Extract the [x, y] coordinate from the center of the cell holding the provided text.  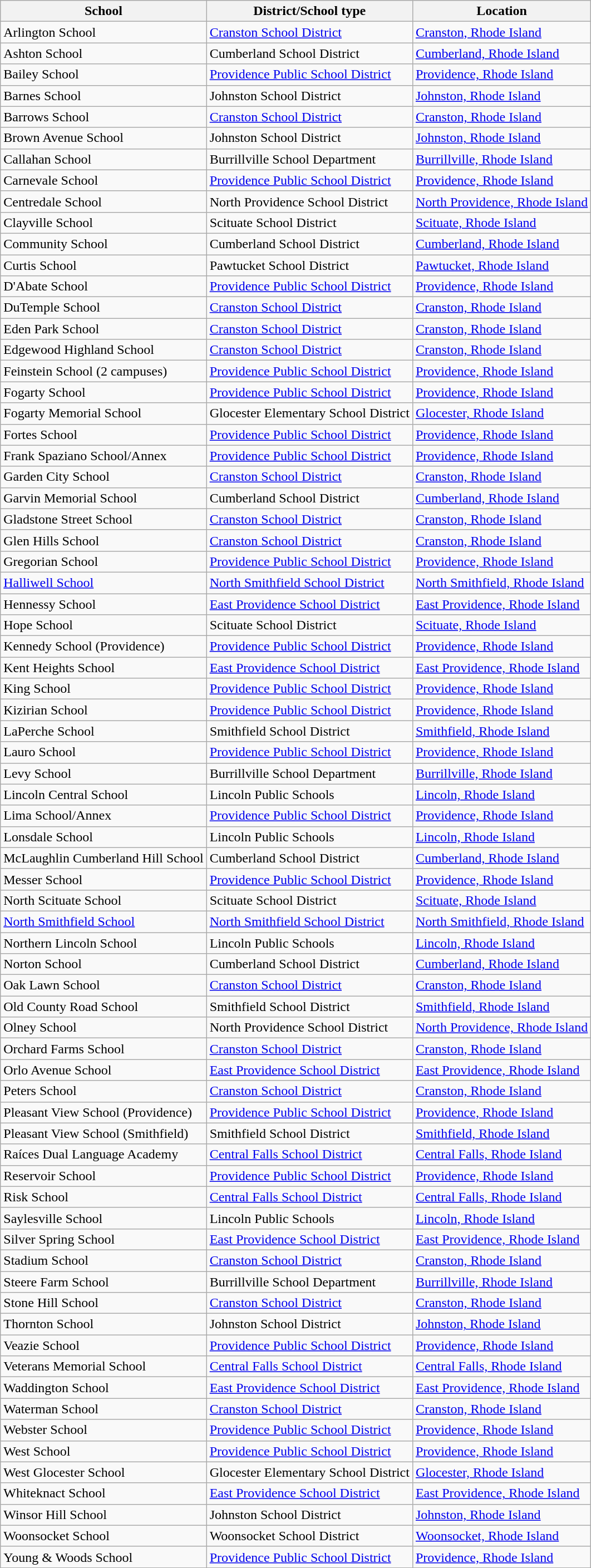
Garvin Memorial School [104, 498]
Olney School [104, 1028]
Norton School [104, 964]
Ashton School [104, 53]
Barnes School [104, 96]
Clayville School [104, 223]
West Glocester School [104, 1472]
Brown Avenue School [104, 138]
Reservoir School [104, 1176]
Old County Road School [104, 1007]
Lincoln Central School [104, 795]
LaPerche School [104, 731]
Stadium School [104, 1260]
Woonsocket, Rhode Island [501, 1536]
Lonsdale School [104, 837]
Veazie School [104, 1345]
Lauro School [104, 752]
Steere Farm School [104, 1281]
Peters School [104, 1091]
Garden City School [104, 477]
Arlington School [104, 32]
Hennessy School [104, 604]
Stone Hill School [104, 1303]
District/School type [309, 11]
Pawtucket School District [309, 265]
Centredale School [104, 201]
Woonsocket School District [309, 1536]
Waterman School [104, 1409]
Bailey School [104, 75]
Risk School [104, 1197]
Feinstein School (2 campuses) [104, 371]
Location [501, 11]
Halliwell School [104, 583]
Eden Park School [104, 329]
Orlo Avenue School [104, 1070]
North Scituate School [104, 900]
Glen Hills School [104, 540]
Frank Spaziano School/Annex [104, 456]
Young & Woods School [104, 1557]
Oak Lawn School [104, 985]
Whiteknact School [104, 1493]
Callahan School [104, 159]
Pleasant View School (Smithfield) [104, 1133]
Fogarty Memorial School [104, 413]
Kizirian School [104, 710]
Curtis School [104, 265]
Carnevale School [104, 180]
Lima School/Annex [104, 816]
Community School [104, 244]
Kennedy School (Providence) [104, 647]
Woonsocket School [104, 1536]
Northern Lincoln School [104, 943]
Fortes School [104, 435]
Fogarty School [104, 392]
School [104, 11]
Hope School [104, 625]
Winsor Hill School [104, 1515]
Webster School [104, 1430]
Edgewood Highland School [104, 350]
Pawtucket, Rhode Island [501, 265]
Gregorian School [104, 561]
Silver Spring School [104, 1239]
Levy School [104, 773]
North Smithfield School [104, 921]
Pleasant View School (Providence) [104, 1112]
Veterans Memorial School [104, 1367]
Messer School [104, 879]
Raíces Dual Language Academy [104, 1155]
Waddington School [104, 1388]
McLaughlin Cumberland Hill School [104, 858]
Saylesville School [104, 1218]
Gladstone Street School [104, 519]
Barrows School [104, 117]
King School [104, 689]
West School [104, 1451]
Thornton School [104, 1324]
Orchard Farms School [104, 1049]
DuTemple School [104, 308]
Kent Heights School [104, 668]
D'Abate School [104, 287]
